Output the (X, Y) coordinate of the center of the cell containing the given text.  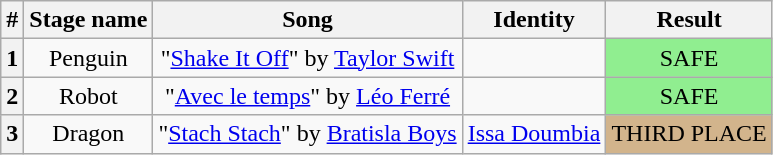
Stage name (88, 20)
Robot (88, 96)
3 (12, 134)
2 (12, 96)
Dragon (88, 134)
"Shake It Off" by Taylor Swift (308, 58)
# (12, 20)
Penguin (88, 58)
"Stach Stach" by Bratisla Boys (308, 134)
Identity (534, 20)
THIRD PLACE (689, 134)
"Avec le temps" by Léo Ferré (308, 96)
1 (12, 58)
Result (689, 20)
Song (308, 20)
Issa Doumbia (534, 134)
